Detect which cell encompasses the target text, then output its [X, Y] center coordinate. 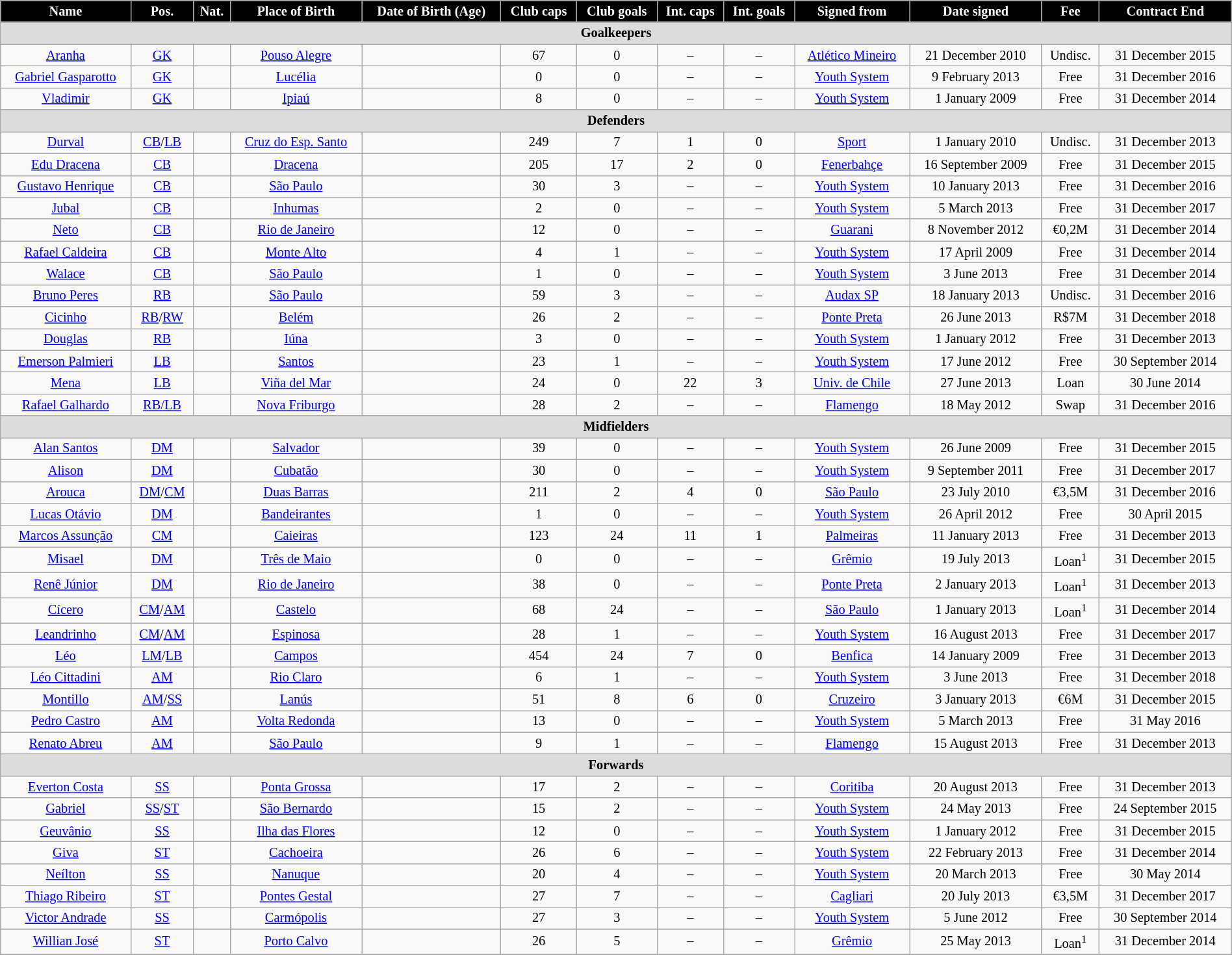
R$7M [1070, 318]
Guarani [853, 230]
Pos. [162, 11]
Nat. [212, 11]
AM/SS [162, 700]
9 February 2013 [976, 77]
Carmópolis [296, 918]
Date signed [976, 11]
39 [539, 448]
22 [690, 383]
Douglas [66, 339]
Jubal [66, 208]
SS/ST [162, 809]
Campos [296, 656]
Lucélia [296, 77]
Rafael Galhardo [66, 405]
30 June 2014 [1165, 383]
Cruzeiro [853, 700]
Club goals [617, 11]
16 August 2013 [976, 634]
23 July 2010 [976, 492]
DM/CM [162, 492]
Gabriel [66, 809]
26 June 2009 [976, 448]
CM [162, 536]
Cagliari [853, 896]
Ponta Grossa [296, 787]
30 May 2014 [1165, 874]
Marcos Assunção [66, 536]
Giva [66, 852]
Int. caps [690, 11]
Name [66, 11]
LM/LB [162, 656]
Benfica [853, 656]
Cícero [66, 611]
20 [539, 874]
Fenerbahçe [853, 164]
9 [539, 743]
€6M [1070, 700]
Forwards [616, 765]
Neílton [66, 874]
17 June 2012 [976, 361]
Pontes Gestal [296, 896]
Geuvânio [66, 831]
RB/RW [162, 318]
Coritiba [853, 787]
67 [539, 55]
249 [539, 142]
9 September 2011 [976, 470]
16 September 2009 [976, 164]
Gabriel Gasparotto [66, 77]
30 April 2015 [1165, 514]
Iúna [296, 339]
Arouca [66, 492]
Pedro Castro [66, 721]
10 January 2013 [976, 186]
26 June 2013 [976, 318]
454 [539, 656]
Vladimir [66, 99]
Signed from [853, 11]
Gustavo Henrique [66, 186]
2 January 2013 [976, 585]
11 January 2013 [976, 536]
Club caps [539, 11]
24 May 2013 [976, 809]
Place of Birth [296, 11]
51 [539, 700]
Montillo [66, 700]
68 [539, 611]
59 [539, 296]
Cruz do Esp. Santo [296, 142]
Walace [66, 274]
1 January 2013 [976, 611]
Date of Birth (Age) [431, 11]
211 [539, 492]
Cachoeira [296, 852]
Victor Andrade [66, 918]
Atlético Mineiro [853, 55]
Goalkeepers [616, 33]
Dracena [296, 164]
São Bernardo [296, 809]
Inhumas [296, 208]
Audax SP [853, 296]
€0,2M [1070, 230]
Ilha das Flores [296, 831]
RB/LB [162, 405]
18 January 2013 [976, 296]
Durval [66, 142]
Palmeiras [853, 536]
Caieiras [296, 536]
19 July 2013 [976, 560]
Léo Cittadini [66, 678]
Univ. de Chile [853, 383]
23 [539, 361]
Lanús [296, 700]
21 December 2010 [976, 55]
13 [539, 721]
Willian José [66, 942]
38 [539, 585]
Santos [296, 361]
Bandeirantes [296, 514]
Everton Costa [66, 787]
Belém [296, 318]
Bruno Peres [66, 296]
Castelo [296, 611]
Renato Abreu [66, 743]
Cicinho [66, 318]
24 September 2015 [1165, 809]
27 June 2013 [976, 383]
Rio Claro [296, 678]
Sport [853, 142]
Swap [1070, 405]
Alison [66, 470]
Loan [1070, 383]
Ipiaú [296, 99]
Alan Santos [66, 448]
Renê Júnior [66, 585]
Salvador [296, 448]
Misael [66, 560]
205 [539, 164]
Pouso Alegre [296, 55]
18 May 2012 [976, 405]
Edu Dracena [66, 164]
Aranha [66, 55]
Nanuque [296, 874]
20 July 2013 [976, 896]
Fee [1070, 11]
Viña del Mar [296, 383]
25 May 2013 [976, 942]
Cubatão [296, 470]
5 June 2012 [976, 918]
CB/LB [162, 142]
Int. goals [759, 11]
Monte Alto [296, 252]
Midfielders [616, 427]
1 January 2009 [976, 99]
Duas Barras [296, 492]
Mena [66, 383]
1 January 2010 [976, 142]
Nova Friburgo [296, 405]
3 January 2013 [976, 700]
Espinosa [296, 634]
26 April 2012 [976, 514]
Thiago Ribeiro [66, 896]
22 February 2013 [976, 852]
Léo [66, 656]
20 March 2013 [976, 874]
15 August 2013 [976, 743]
Leandrinho [66, 634]
20 August 2013 [976, 787]
8 November 2012 [976, 230]
5 [617, 942]
17 April 2009 [976, 252]
Rafael Caldeira [66, 252]
Porto Calvo [296, 942]
Lucas Otávio [66, 514]
Emerson Palmieri [66, 361]
Três de Maio [296, 560]
14 January 2009 [976, 656]
123 [539, 536]
15 [539, 809]
Neto [66, 230]
11 [690, 536]
31 May 2016 [1165, 721]
Defenders [616, 121]
Contract End [1165, 11]
Volta Redonda [296, 721]
